Locate the cell with the specified text and output its (X, Y) center coordinate. 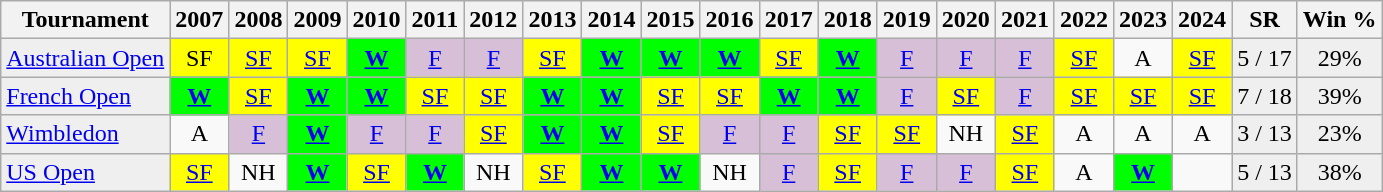
2020 (966, 20)
Tournament (86, 20)
Australian Open (86, 58)
2010 (376, 20)
2019 (906, 20)
5 / 17 (1265, 58)
39% (1340, 96)
38% (1340, 172)
2011 (435, 20)
23% (1340, 134)
2009 (318, 20)
2016 (730, 20)
2008 (258, 20)
2024 (1202, 20)
7 / 18 (1265, 96)
Wimbledon (86, 134)
2012 (494, 20)
5 / 13 (1265, 172)
US Open (86, 172)
2023 (1142, 20)
2007 (200, 20)
French Open (86, 96)
3 / 13 (1265, 134)
SR (1265, 20)
2018 (848, 20)
2017 (788, 20)
Win % (1340, 20)
2013 (552, 20)
2014 (612, 20)
2021 (1024, 20)
29% (1340, 58)
2022 (1084, 20)
2015 (670, 20)
